Provide the (x, y) coordinate of the cell's center where the given text is located.  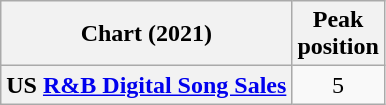
Peakposition (338, 34)
US R&B Digital Song Sales (146, 85)
5 (338, 85)
Chart (2021) (146, 34)
